Return (x, y) of the center of cell containing provided text 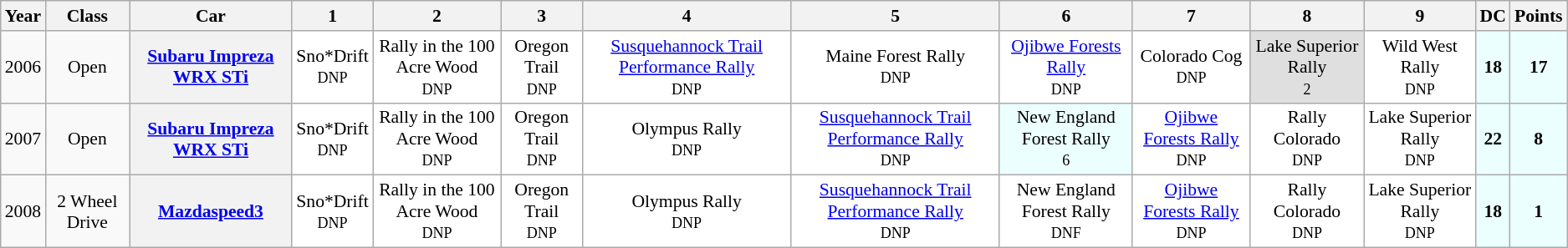
New England Forest RallyDNF (1065, 212)
Year (23, 16)
DC (1494, 16)
7 (1191, 16)
Lake Superior Rally2 (1307, 67)
2 Wheel Drive (87, 212)
2 (437, 16)
Mazdaspeed3 (211, 212)
6 (1065, 16)
Class (87, 16)
2007 (23, 139)
5 (896, 16)
4 (687, 16)
17 (1539, 67)
Maine Forest RallyDNP (896, 67)
3 (542, 16)
2006 (23, 67)
22 (1494, 139)
Car (211, 16)
2008 (23, 212)
9 (1420, 16)
Points (1539, 16)
Wild West RallyDNP (1420, 67)
Colorado CogDNP (1191, 67)
New England Forest Rally6 (1065, 139)
